Pinpoint the cell where the given text exists, returning its [X, Y] midpoint coordinate. 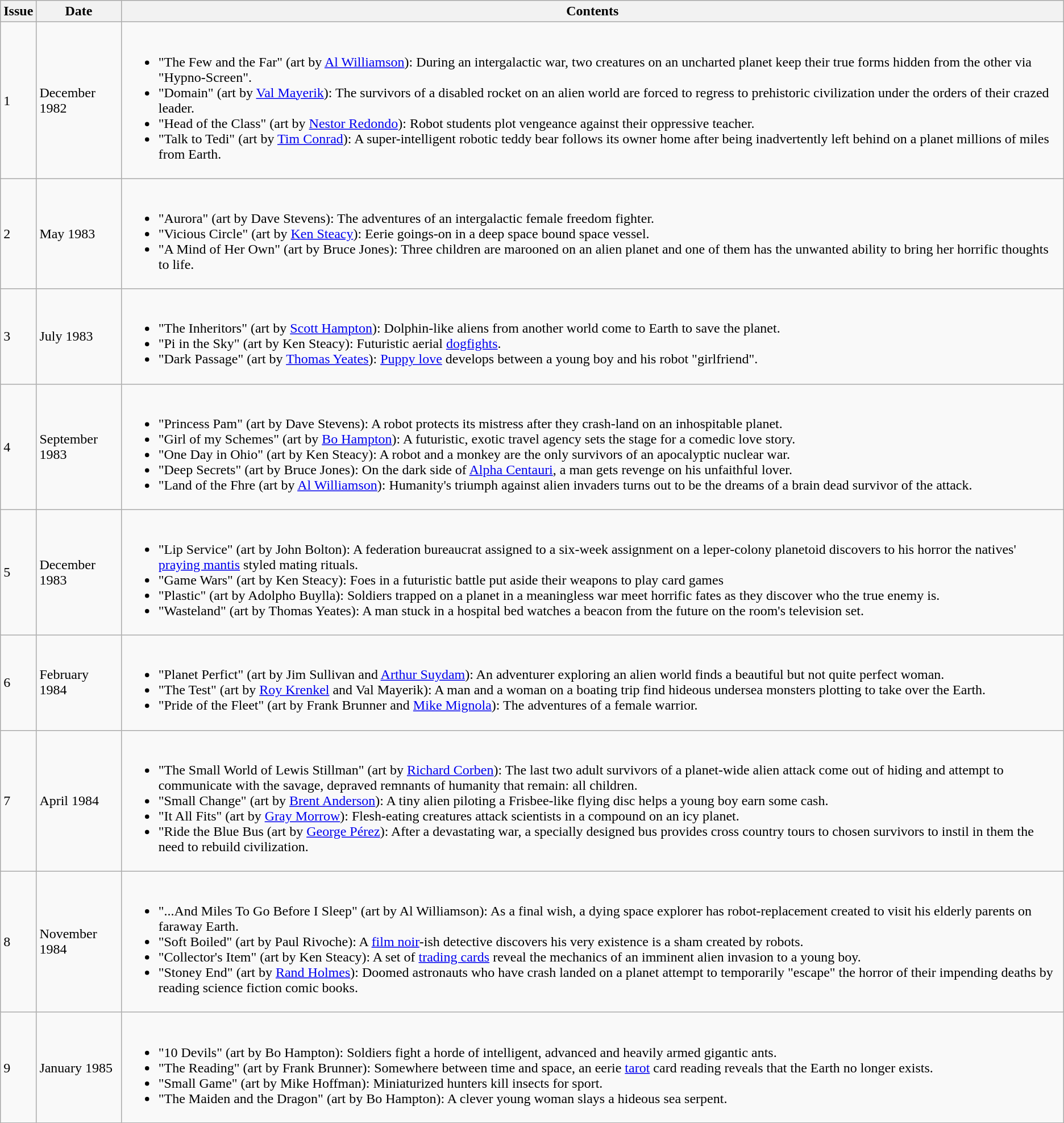
Contents [592, 11]
7 [18, 801]
December 1983 [78, 572]
8 [18, 942]
November 1984 [78, 942]
December 1982 [78, 100]
Date [78, 11]
May 1983 [78, 234]
January 1985 [78, 1067]
9 [18, 1067]
April 1984 [78, 801]
1 [18, 100]
Issue [18, 11]
6 [18, 682]
2 [18, 234]
5 [18, 572]
February 1984 [78, 682]
September 1983 [78, 447]
July 1983 [78, 337]
4 [18, 447]
3 [18, 337]
